Locate the cell with the specified text and output its [x, y] center coordinate. 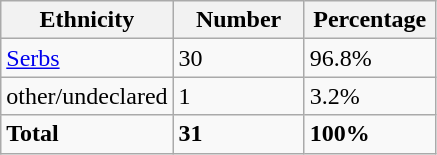
Total [87, 134]
96.8% [370, 58]
30 [238, 58]
other/undeclared [87, 96]
Ethnicity [87, 20]
Serbs [87, 58]
Percentage [370, 20]
Number [238, 20]
31 [238, 134]
100% [370, 134]
3.2% [370, 96]
1 [238, 96]
